Identify which cell holds the provided text, then report its [x, y] central coordinate. 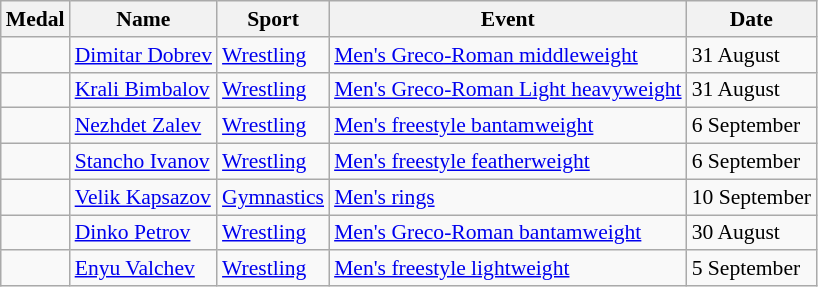
Gymnastics [273, 197]
Enyu Valchev [144, 269]
Sport [273, 19]
Men's freestyle featherweight [508, 162]
Men's rings [508, 197]
Name [144, 19]
Men's Greco-Roman Light heavyweight [508, 90]
10 September [752, 197]
Event [508, 19]
5 September [752, 269]
Velik Kapsazov [144, 197]
Krali Bimbalov [144, 90]
Dinko Petrov [144, 233]
Medal [36, 19]
Date [752, 19]
Men's Greco-Roman bantamweight [508, 233]
Dimitar Dobrev [144, 55]
Men's Greco-Roman middleweight [508, 55]
Men's freestyle lightweight [508, 269]
30 August [752, 233]
Men's freestyle bantamweight [508, 126]
Nezhdet Zalev [144, 126]
Stancho Ivanov [144, 162]
